Capture the cell that displays the provided text and extract its (X, Y) central coordinate. 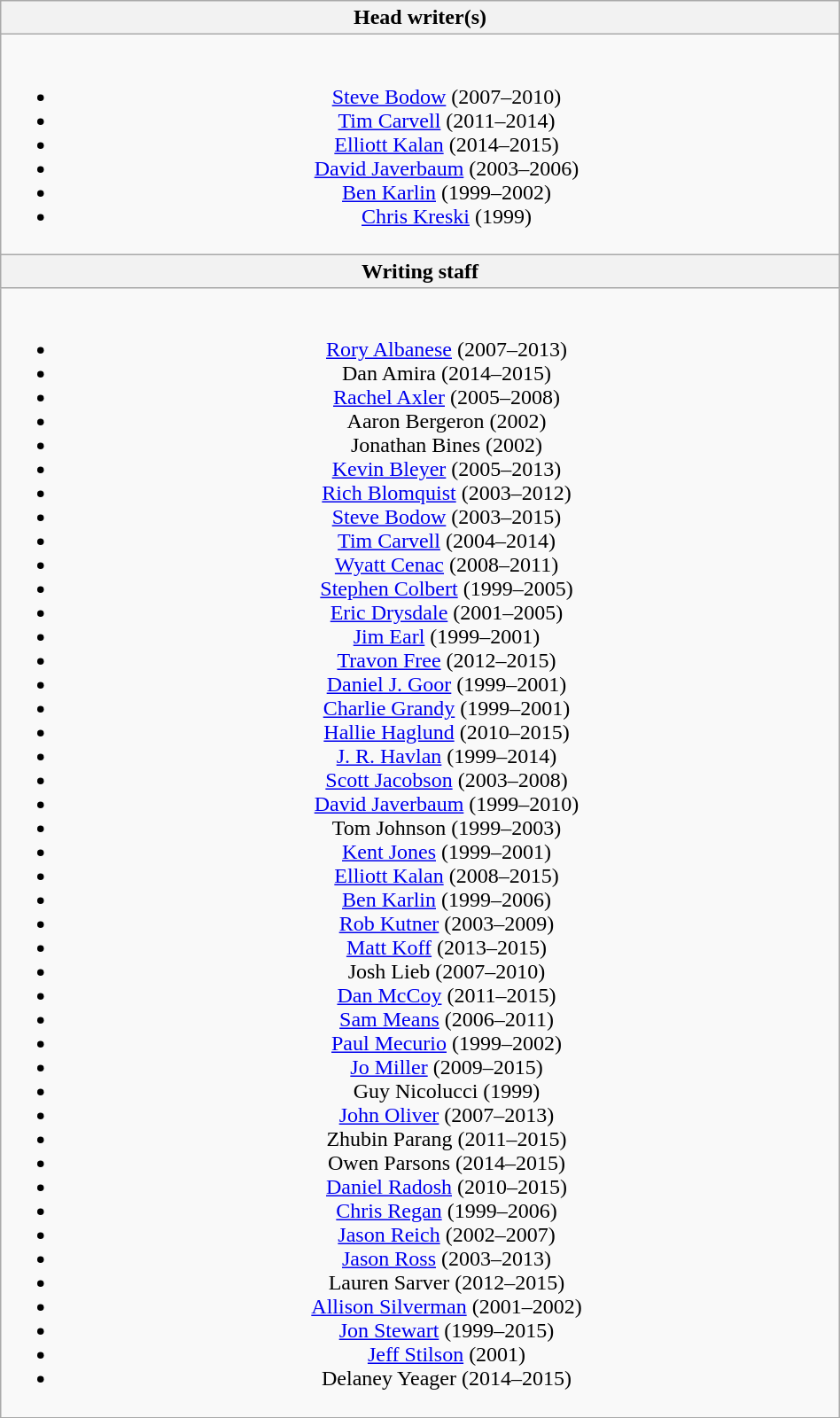
Steve Bodow (2007–2010)Tim Carvell (2011–2014)Elliott Kalan (2014–2015)David Javerbaum (2003–2006)Ben Karlin (1999–2002)Chris Kreski (1999) (420, 144)
Head writer(s) (420, 18)
Writing staff (420, 271)
